Scan for the cell matching the given text and deliver its [x, y] coordinate at center. 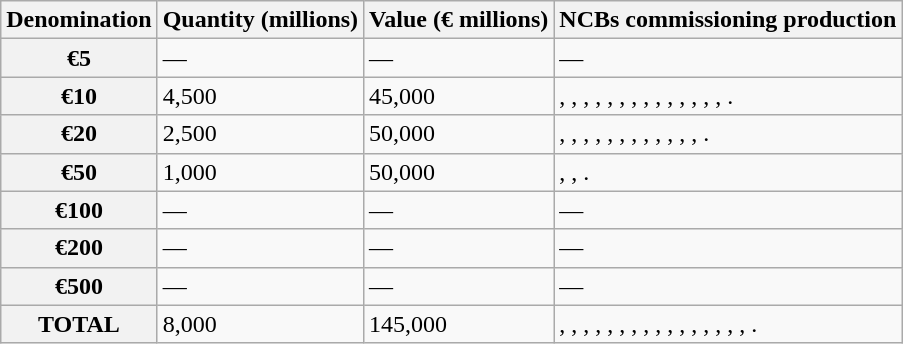
8,000 [260, 324]
, , , , , , , , , , , , . [728, 134]
€200 [79, 248]
, , . [728, 172]
TOTAL [79, 324]
1,000 [260, 172]
145,000 [459, 324]
Value (€ millions) [459, 20]
€500 [79, 286]
NCBs commissioning production [728, 20]
€5 [79, 58]
2,500 [260, 134]
€100 [79, 210]
Quantity (millions) [260, 20]
, , , , , , , , , , , , , , . [728, 96]
€10 [79, 96]
Denomination [79, 20]
€50 [79, 172]
4,500 [260, 96]
45,000 [459, 96]
€20 [79, 134]
, , , , , , , , , , , , , , , , . [728, 324]
